Locate the cell with the specified text and output its (X, Y) center coordinate. 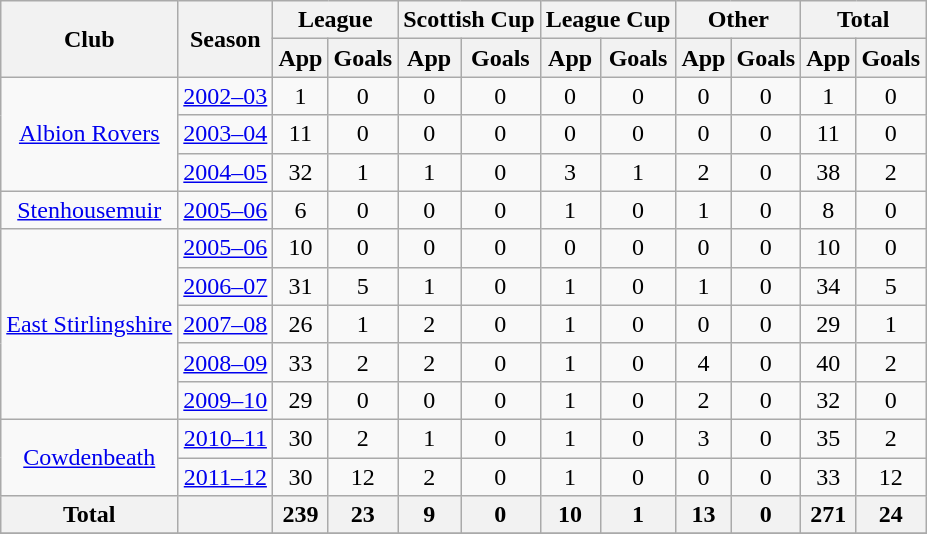
35 (828, 438)
2002–03 (226, 96)
8 (828, 210)
24 (891, 515)
26 (300, 324)
2011–12 (226, 477)
2007–08 (226, 324)
Other (738, 20)
4 (704, 362)
Cowdenbeath (90, 457)
2004–05 (226, 172)
40 (828, 362)
239 (300, 515)
34 (828, 286)
Season (226, 39)
2003–04 (226, 134)
2010–11 (226, 438)
38 (828, 172)
Club (90, 39)
23 (363, 515)
League (336, 20)
31 (300, 286)
2006–07 (226, 286)
9 (430, 515)
13 (704, 515)
6 (300, 210)
Scottish Cup (469, 20)
2009–10 (226, 400)
Albion Rovers (90, 134)
League Cup (608, 20)
271 (828, 515)
East Stirlingshire (90, 324)
2008–09 (226, 362)
Stenhousemuir (90, 210)
